From the cell containing the given text, extract its center point as (X, Y) coordinate. 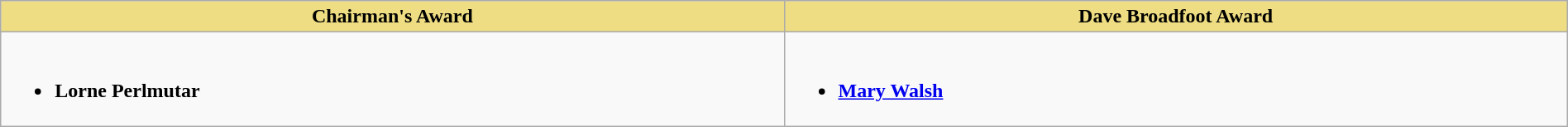
Chairman's Award (392, 17)
Mary Walsh (1176, 80)
Lorne Perlmutar (392, 80)
Dave Broadfoot Award (1176, 17)
